From the cell containing the given text, extract its center point as [X, Y] coordinate. 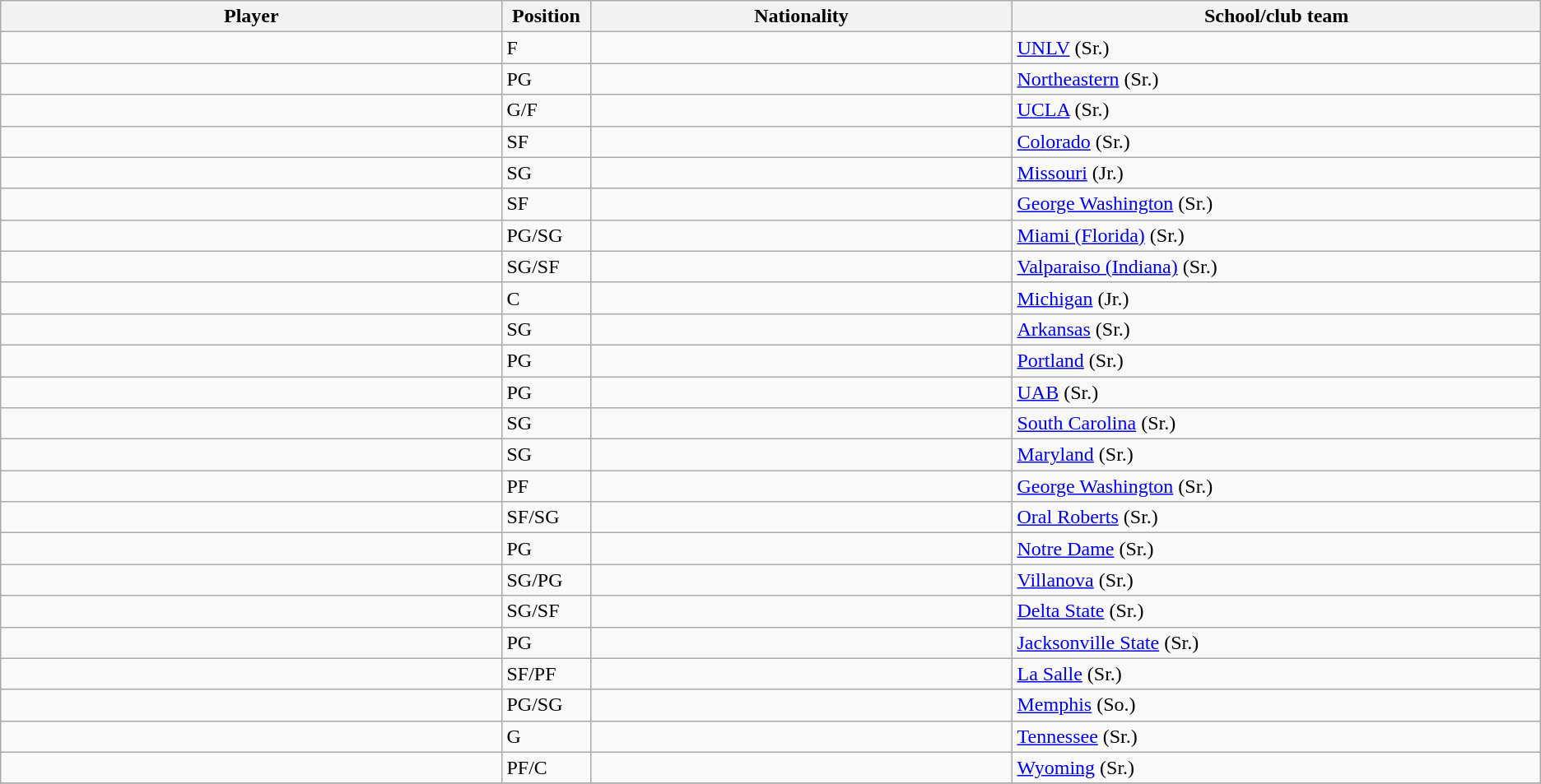
UNLV (Sr.) [1276, 48]
Jacksonville State (Sr.) [1276, 643]
Villanova (Sr.) [1276, 580]
Michigan (Jr.) [1276, 298]
G/F [547, 110]
Missouri (Jr.) [1276, 173]
F [547, 48]
C [547, 298]
Arkansas (Sr.) [1276, 329]
La Salle (Sr.) [1276, 674]
Portland (Sr.) [1276, 360]
Maryland (Sr.) [1276, 455]
South Carolina (Sr.) [1276, 424]
G [547, 736]
Valparaiso (Indiana) (Sr.) [1276, 267]
Nationality [802, 16]
Colorado (Sr.) [1276, 141]
UAB (Sr.) [1276, 392]
PF/C [547, 768]
PF [547, 486]
Position [547, 16]
Player [252, 16]
Northeastern (Sr.) [1276, 79]
Memphis (So.) [1276, 705]
Wyoming (Sr.) [1276, 768]
Tennessee (Sr.) [1276, 736]
UCLA (Sr.) [1276, 110]
SF/PF [547, 674]
SG/PG [547, 580]
Miami (Florida) (Sr.) [1276, 235]
School/club team [1276, 16]
Oral Roberts (Sr.) [1276, 517]
Notre Dame (Sr.) [1276, 549]
Delta State (Sr.) [1276, 611]
SF/SG [547, 517]
